Locate the cell with the specified text and output its [x, y] center coordinate. 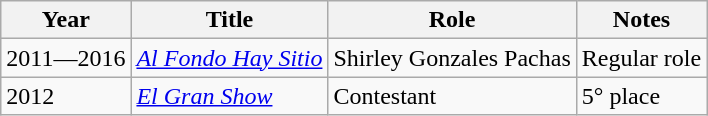
Contestant [452, 96]
Notes [641, 20]
2012 [66, 96]
5° place [641, 96]
El Gran Show [230, 96]
Al Fondo Hay Sitio [230, 58]
Regular role [641, 58]
Role [452, 20]
Shirley Gonzales Pachas [452, 58]
Year [66, 20]
Title [230, 20]
2011—2016 [66, 58]
